Capture the cell that displays the provided text and extract its [x, y] central coordinate. 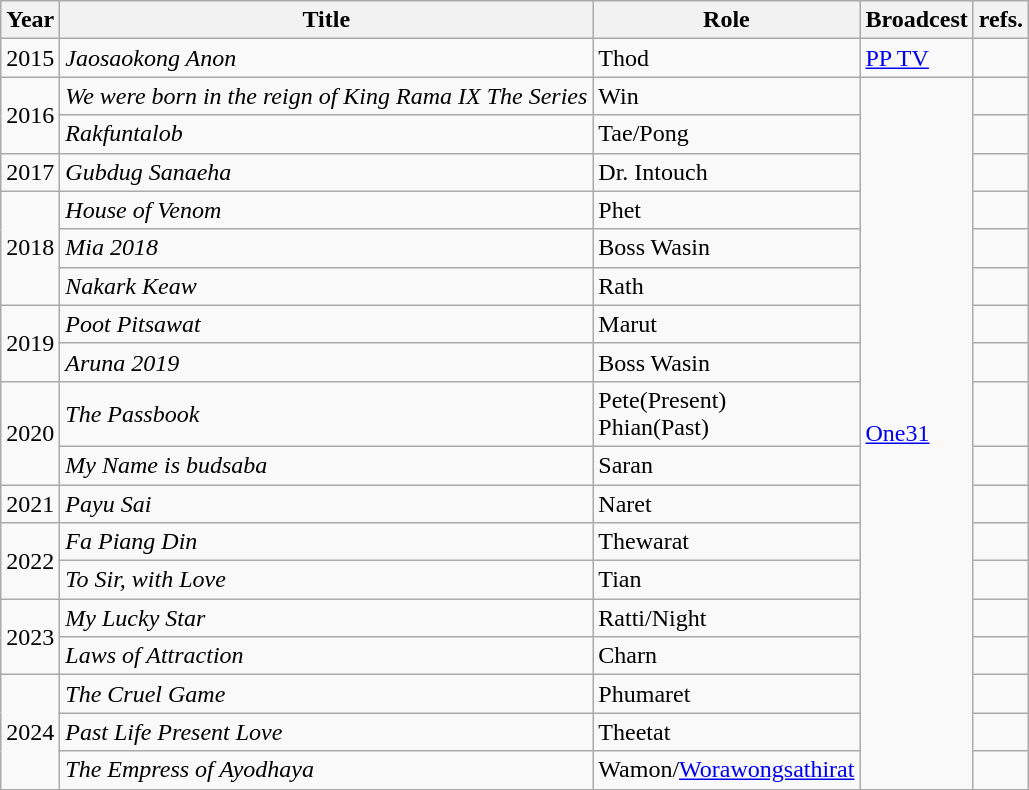
Pete(Present)Phian(Past) [726, 414]
Rakfuntalob [326, 134]
One31 [916, 433]
Gubdug Sanaeha [326, 172]
Title [326, 20]
Jaosaokong Anon [326, 58]
Saran [726, 465]
2017 [30, 172]
2015 [30, 58]
Tae/Pong [726, 134]
Thod [726, 58]
Past Life Present Love [326, 732]
Nakark Keaw [326, 286]
Phumaret [726, 694]
2016 [30, 115]
Thewarat [726, 542]
Marut [726, 324]
My Lucky Star [326, 618]
House of Venom [326, 210]
Win [726, 96]
Theetat [726, 732]
2024 [30, 732]
2022 [30, 561]
Naret [726, 503]
Aruna 2019 [326, 362]
We were born in the reign of King Rama IX The Series [326, 96]
Payu Sai [326, 503]
Phet [726, 210]
The Empress of Ayodhaya [326, 770]
Tian [726, 580]
Wamon/Worawongsathirat [726, 770]
The Cruel Game [326, 694]
2018 [30, 248]
Broadcest [916, 20]
Ratti/Night [726, 618]
2020 [30, 432]
PP TV [916, 58]
Mia 2018 [326, 248]
My Name is budsaba [326, 465]
Rath [726, 286]
The Passbook [326, 414]
Poot Pitsawat [326, 324]
To Sir, with Love [326, 580]
2021 [30, 503]
Laws of Attraction [326, 656]
2023 [30, 637]
Year [30, 20]
Fa Piang Din [326, 542]
Role [726, 20]
2019 [30, 343]
refs. [1000, 20]
Dr. Intouch [726, 172]
Charn [726, 656]
